Search for the cell housing the specified text and yield its [x, y] center coordinate. 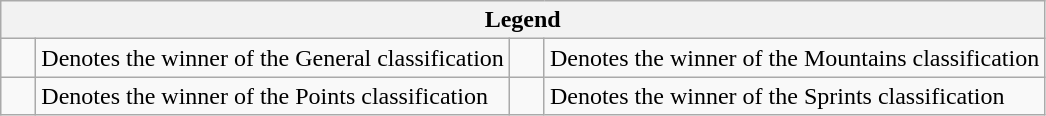
Denotes the winner of the Sprints classification [794, 96]
Denotes the winner of the Points classification [273, 96]
Legend [523, 20]
Denotes the winner of the Mountains classification [794, 58]
Denotes the winner of the General classification [273, 58]
